Scan for the cell matching the given text and deliver its [x, y] coordinate at center. 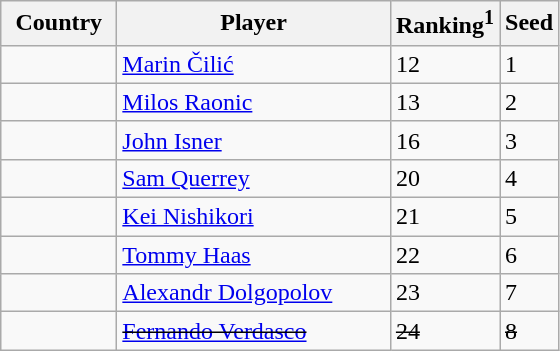
Sam Querrey [254, 178]
16 [444, 140]
24 [444, 331]
Player [254, 24]
12 [444, 64]
13 [444, 102]
23 [444, 293]
Seed [530, 24]
20 [444, 178]
Country [59, 24]
Kei Nishikori [254, 217]
5 [530, 217]
Tommy Haas [254, 255]
Milos Raonic [254, 102]
Marin Čilić [254, 64]
Fernando Verdasco [254, 331]
3 [530, 140]
Ranking1 [444, 24]
7 [530, 293]
1 [530, 64]
8 [530, 331]
2 [530, 102]
Alexandr Dolgopolov [254, 293]
6 [530, 255]
22 [444, 255]
John Isner [254, 140]
4 [530, 178]
21 [444, 217]
